Locate the cell with the specified text and output its (X, Y) center coordinate. 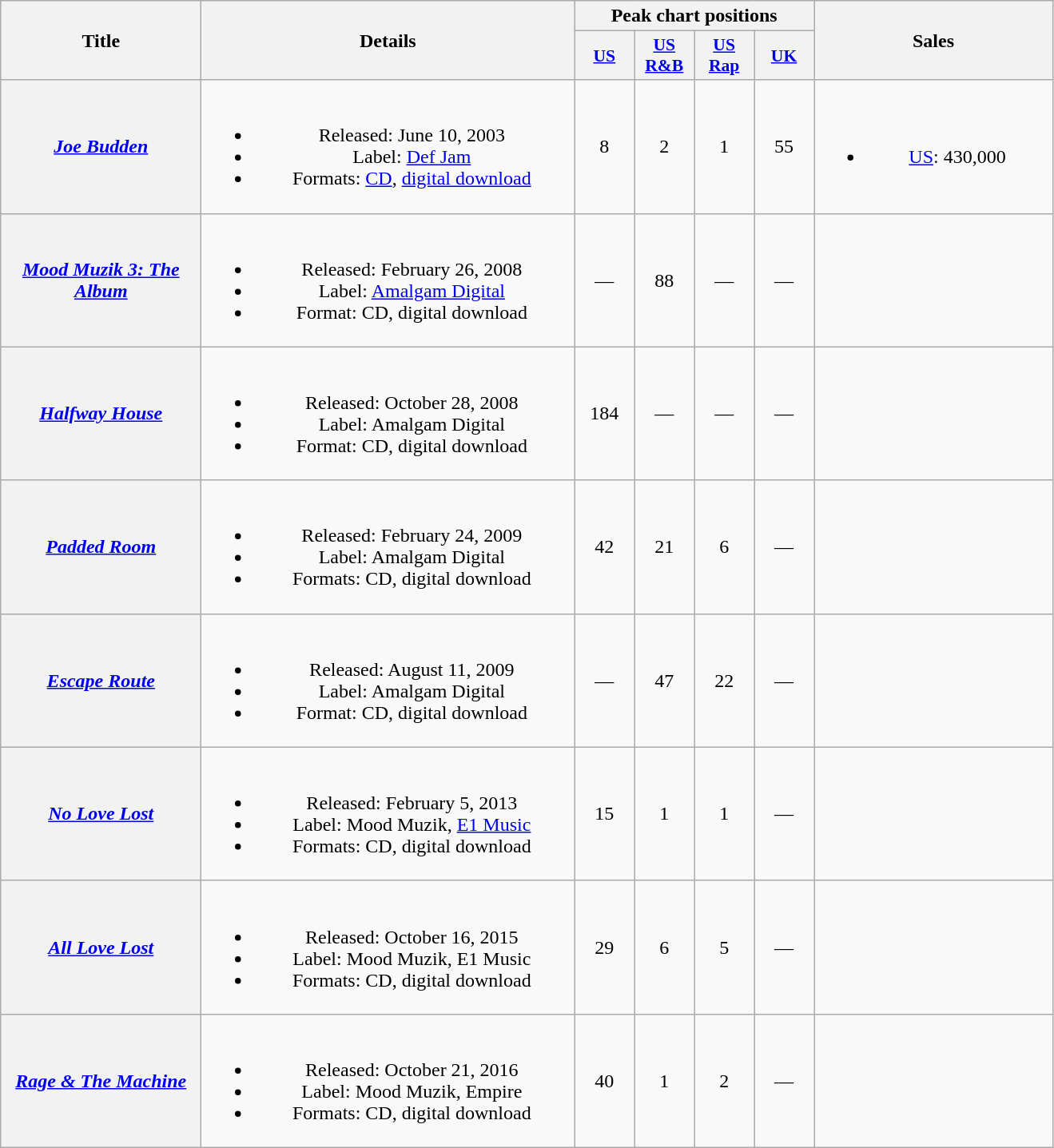
8 (604, 147)
47 (665, 681)
15 (604, 813)
Released: June 10, 2003Label: Def JamFormats: CD, digital download (388, 147)
55 (785, 147)
5 (724, 947)
Escape Route (101, 681)
Padded Room (101, 546)
Rage & The Machine (101, 1080)
184 (604, 414)
Released: February 5, 2013Label: Mood Muzik, E1 MusicFormats: CD, digital download (388, 813)
Released: October 16, 2015Label: Mood Muzik, E1 MusicFormats: CD, digital download (388, 947)
42 (604, 546)
US R&B (665, 56)
21 (665, 546)
Released: August 11, 2009Label: Amalgam DigitalFormat: CD, digital download (388, 681)
US: 430,000 (933, 147)
Mood Muzik 3: The Album (101, 280)
No Love Lost (101, 813)
Released: February 24, 2009Label: Amalgam DigitalFormats: CD, digital download (388, 546)
Released: October 28, 2008Label: Amalgam DigitalFormat: CD, digital download (388, 414)
Title (101, 40)
Released: February 26, 2008Label: Amalgam DigitalFormat: CD, digital download (388, 280)
Details (388, 40)
40 (604, 1080)
Joe Budden (101, 147)
Peak chart positions (694, 16)
Sales (933, 40)
UK (785, 56)
Halfway House (101, 414)
Released: October 21, 2016Label: Mood Muzik, EmpireFormats: CD, digital download (388, 1080)
US (604, 56)
22 (724, 681)
USRap (724, 56)
29 (604, 947)
All Love Lost (101, 947)
88 (665, 280)
